Return the (X, Y) coordinate for the center point of the cell that contains the specified text.  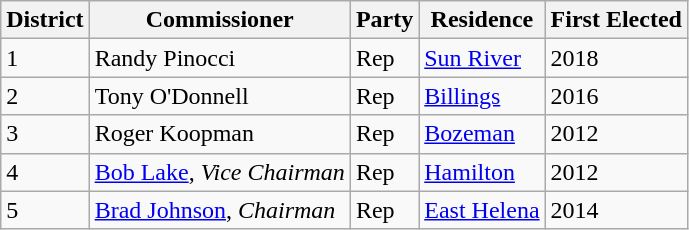
Hamilton (482, 172)
2014 (616, 210)
1 (45, 58)
Tony O'Donnell (220, 96)
2016 (616, 96)
Bozeman (482, 134)
Bob Lake, Vice Chairman (220, 172)
District (45, 20)
Party (384, 20)
4 (45, 172)
Billings (482, 96)
5 (45, 210)
First Elected (616, 20)
2 (45, 96)
Commissioner (220, 20)
2018 (616, 58)
Sun River (482, 58)
East Helena (482, 210)
Randy Pinocci (220, 58)
Roger Koopman (220, 134)
Residence (482, 20)
Brad Johnson, Chairman (220, 210)
3 (45, 134)
